Scan for the cell matching the given text and deliver its [x, y] coordinate at center. 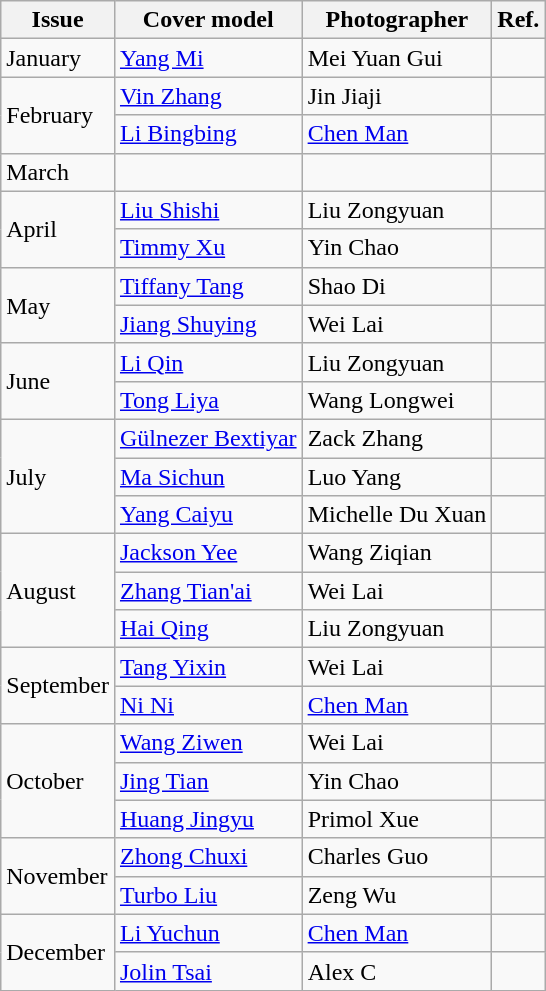
September [58, 686]
Li Qin [208, 362]
Jing Tian [208, 781]
November [58, 876]
Vin Zhang [208, 96]
Zack Zhang [397, 438]
Tiffany Tang [208, 286]
Li Yuchun [208, 933]
Huang Jingyu [208, 819]
Gülnezer Bextiyar [208, 438]
Jin Jiaji [397, 96]
Ref. [518, 20]
Shao Di [397, 286]
Luo Yang [397, 477]
Jackson Yee [208, 553]
Photographer [397, 20]
Wang Longwei [397, 400]
Ni Ni [208, 705]
Alex C [397, 971]
Tong Liya [208, 400]
June [58, 381]
Ma Sichun [208, 477]
Yang Mi [208, 58]
Mei Yuan Gui [397, 58]
Primol Xue [397, 819]
Zeng Wu [397, 895]
Zhang Tian'ai [208, 591]
October [58, 781]
Hai Qing [208, 629]
Jiang Shuying [208, 324]
Michelle Du Xuan [397, 515]
Cover model [208, 20]
August [58, 591]
January [58, 58]
Jolin Tsai [208, 971]
Issue [58, 20]
July [58, 476]
Tang Yixin [208, 667]
Turbo Liu [208, 895]
Liu Shishi [208, 210]
Charles Guo [397, 857]
Wang Ziwen [208, 743]
March [58, 172]
April [58, 229]
Zhong Chuxi [208, 857]
December [58, 952]
Li Bingbing [208, 134]
Wang Ziqian [397, 553]
Yang Caiyu [208, 515]
Timmy Xu [208, 248]
February [58, 115]
May [58, 305]
